Return the (X, Y) coordinate for the center point of the cell that contains the specified text.  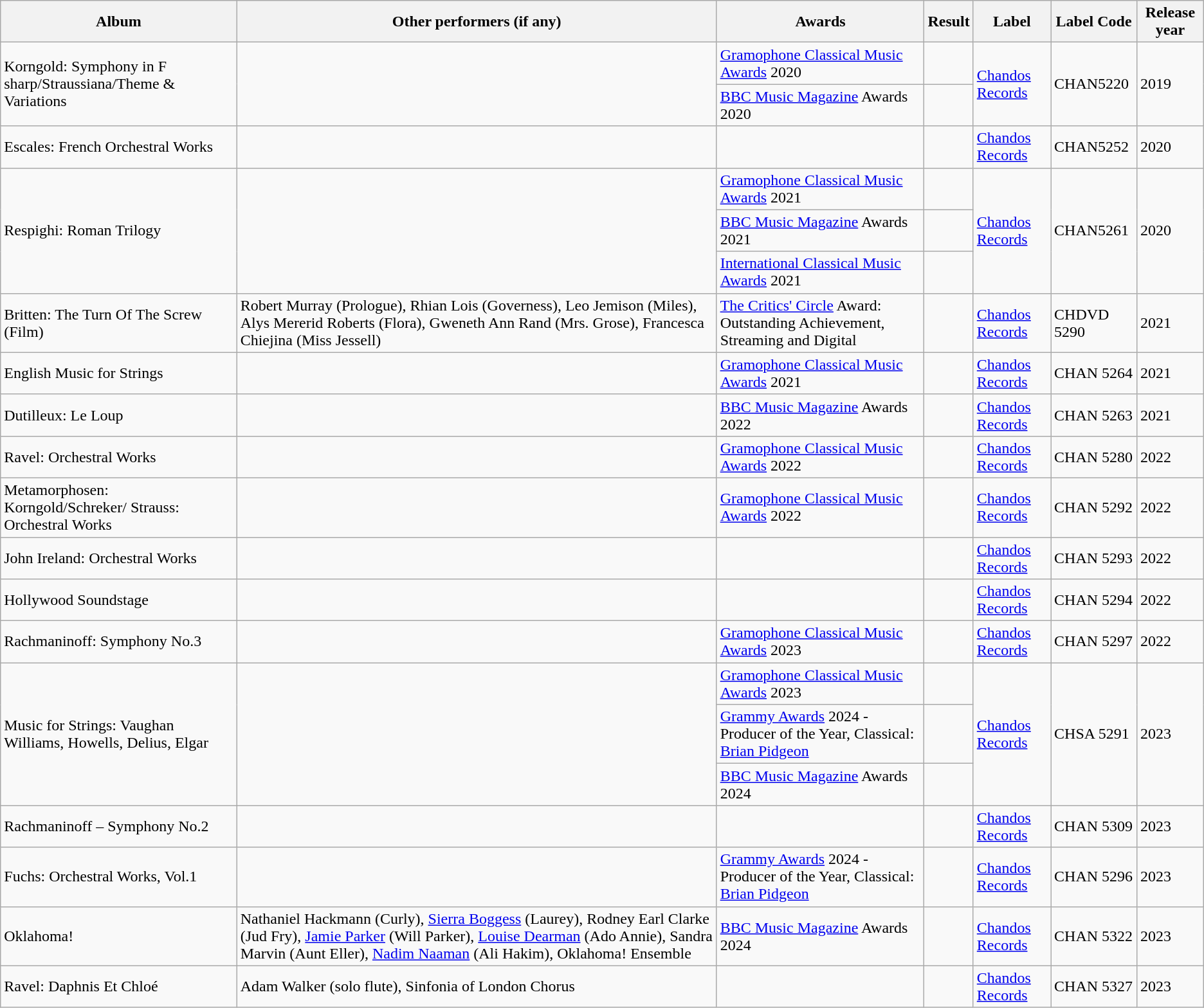
International Classical Music Awards 2021 (821, 273)
CHAN5252 (1094, 147)
CHAN 5309 (1094, 827)
BBC Music Magazine Awards 2022 (821, 415)
Rachmaninoff – Symphony No.2 (118, 827)
Gramophone Classical Music Awards 2020 (821, 63)
Britten: The Turn Of The Screw (Film) (118, 323)
Rachmaninoff: Symphony No.3 (118, 642)
Fuchs: Orchestral Works, Vol.1 (118, 877)
CHAN 5327 (1094, 986)
CHAN5261 (1094, 230)
John Ireland: Orchestral Works (118, 558)
English Music for Strings (118, 373)
CHDVD 5290 (1094, 323)
CHAN 5296 (1094, 877)
Label (1012, 22)
Escales: French Orchestral Works (118, 147)
CHAN 5322 (1094, 936)
BBC Music Magazine Awards 2020 (821, 105)
Other performers (if any) (477, 22)
Release year (1171, 22)
Ravel: Orchestral Works (118, 456)
CHAN 5297 (1094, 642)
Korngold: Symphony in F sharp/Straussiana/Theme & Variations (118, 84)
CHAN5220 (1094, 84)
Respighi: Roman Trilogy (118, 230)
Ravel: Daphnis Et Chloé (118, 986)
Label Code (1094, 22)
2019 (1171, 84)
Oklahoma! (118, 936)
CHAN 5264 (1094, 373)
Music for Strings: Vaughan Williams, Howells, Delius, Elgar (118, 734)
CHAN 5293 (1094, 558)
The Critics' Circle Award: Outstanding Achievement, Streaming and Digital (821, 323)
CHAN 5280 (1094, 456)
Dutilleux: Le Loup (118, 415)
Metamorphosen: Korngold/Schreker/ Strauss: Orchestral Works (118, 507)
CHAN 5294 (1094, 600)
CHSA 5291 (1094, 734)
Result (949, 22)
BBC Music Magazine Awards 2021 (821, 230)
Adam Walker (solo flute), Sinfonia of London Chorus (477, 986)
CHAN 5263 (1094, 415)
CHAN 5292 (1094, 507)
Album (118, 22)
Hollywood Soundstage (118, 600)
Awards (821, 22)
